From the cell containing the given text, extract its center point as [X, Y] coordinate. 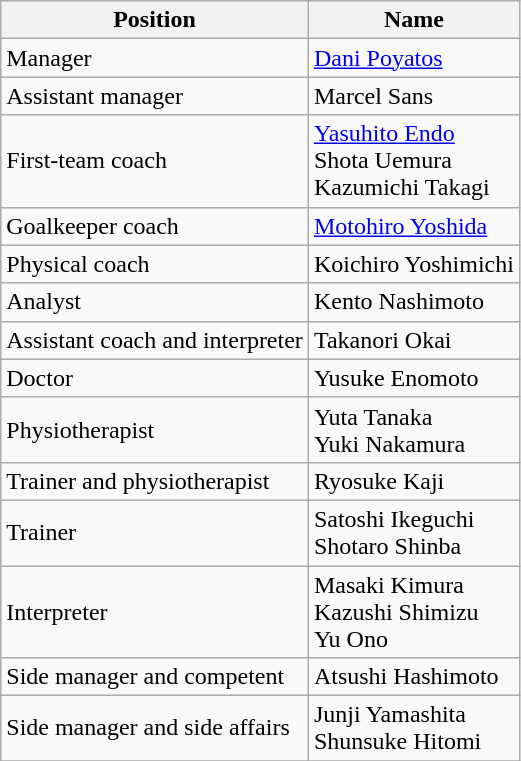
Side manager and side affairs [155, 728]
Kento Nashimoto [414, 302]
Physical coach [155, 264]
Trainer and physiotherapist [155, 481]
Name [414, 20]
Doctor [155, 378]
Atsushi Hashimoto [414, 677]
Trainer [155, 532]
Dani Poyatos [414, 58]
Marcel Sans [414, 96]
Masaki Kimura Kazushi Shimizu Yu Ono [414, 612]
Side manager and competent [155, 677]
Assistant manager [155, 96]
Junji Yamashita Shunsuke Hitomi [414, 728]
Analyst [155, 302]
Interpreter [155, 612]
Yasuhito Endo Shota Uemura Kazumichi Takagi [414, 161]
Yusuke Enomoto [414, 378]
Koichiro Yoshimichi [414, 264]
First-team coach [155, 161]
Takanori Okai [414, 340]
Physiotherapist [155, 430]
Assistant coach and interpreter [155, 340]
Position [155, 20]
Motohiro Yoshida [414, 226]
Satoshi Ikeguchi Shotaro Shinba [414, 532]
Goalkeeper coach [155, 226]
Manager [155, 58]
Ryosuke Kaji [414, 481]
Yuta Tanaka Yuki Nakamura [414, 430]
